Capture the cell that displays the provided text and extract its [x, y] central coordinate. 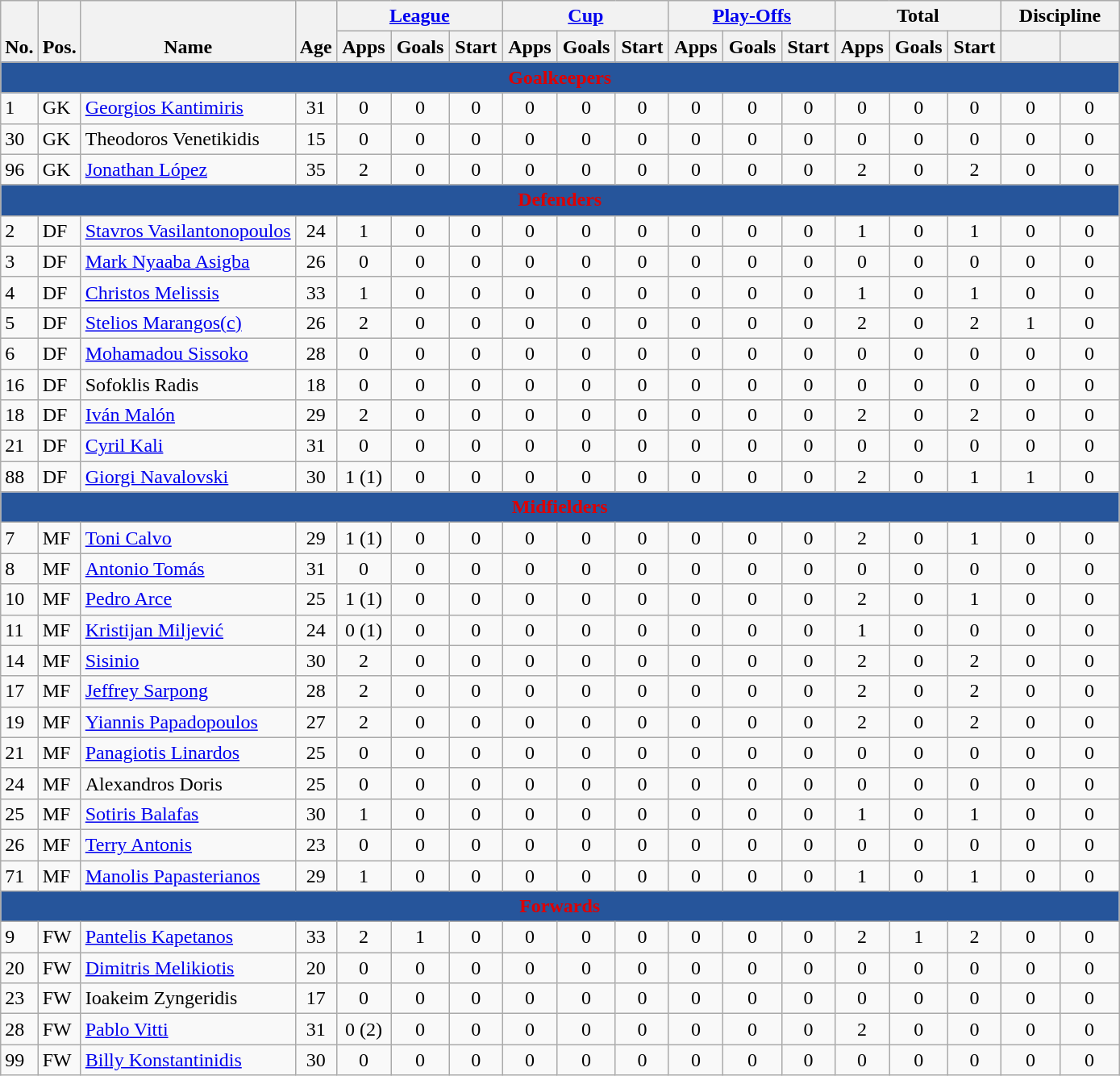
Pedro Arce [188, 599]
Ioakeim Zyngeridis [188, 999]
Forwards [560, 907]
Antonio Tomás [188, 569]
Cup [585, 16]
Alexandros Doris [188, 783]
Total [918, 16]
Iván Malón [188, 415]
Christos Melissis [188, 292]
Play-Offs [752, 16]
Dimitris Melikiotis [188, 968]
Kristijan Miljević [188, 630]
Toni Calvo [188, 538]
Jonathan López [188, 169]
Discipline [1060, 16]
35 [316, 169]
Panagiotis Linardos [188, 753]
League [419, 16]
Georgios Kantimiris [188, 108]
Stavros Vasilantonopoulos [188, 231]
14 [19, 661]
Billy Konstantinidis [188, 1060]
Jeffrey Sarpong [188, 691]
Sotiris Balafas [188, 814]
0 (1) [363, 630]
3 [19, 261]
8 [19, 569]
Pablo Vitti [188, 1029]
Stelios Marangos(c) [188, 323]
Sisinio [188, 661]
Yiannis Papadopoulos [188, 722]
11 [19, 630]
99 [19, 1060]
7 [19, 538]
Pantelis Kapetanos [188, 937]
Manolis Papasterianos [188, 875]
10 [19, 599]
6 [19, 353]
16 [19, 385]
Midfielders [560, 507]
Mohamadou Sissoko [188, 353]
Name [188, 31]
5 [19, 323]
19 [19, 722]
15 [316, 139]
Age [316, 31]
Defenders [560, 200]
96 [19, 169]
Mark Nyaaba Asigba [188, 261]
Sofoklis Radis [188, 385]
Cyril Kali [188, 446]
88 [19, 477]
4 [19, 292]
9 [19, 937]
Pos. [60, 31]
Giorgi Navalovski [188, 477]
Terry Antonis [188, 845]
No. [19, 31]
Goalkeepers [560, 77]
Theodoros Venetikidis [188, 139]
0 (2) [363, 1029]
71 [19, 875]
27 [316, 722]
